Identify which cell holds the provided text, then report its (x, y) central coordinate. 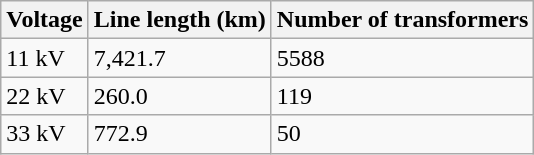
119 (402, 96)
772.9 (180, 134)
7,421.7 (180, 58)
260.0 (180, 96)
50 (402, 134)
11 kV (45, 58)
33 kV (45, 134)
5588 (402, 58)
Number of transformers (402, 20)
Line length (km) (180, 20)
Voltage (45, 20)
22 kV (45, 96)
